Determine the [x, y] coordinate at the center of the cell enclosing the given text.  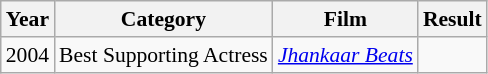
Best Supporting Actress [164, 55]
Result [452, 19]
Category [164, 19]
Jhankaar Beats [346, 55]
Film [346, 19]
Year [28, 19]
2004 [28, 55]
